For the text-containing cell, return its midpoint in [X, Y] coordinate format. 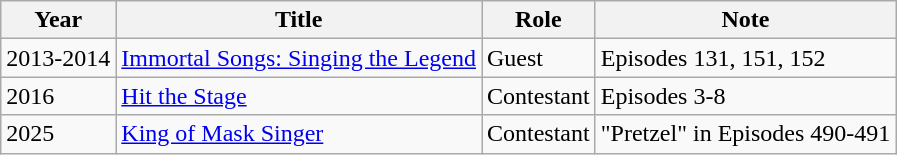
Guest [539, 58]
Episodes 3-8 [746, 96]
2016 [58, 96]
Title [299, 20]
Episodes 131, 151, 152 [746, 58]
Hit the Stage [299, 96]
2025 [58, 134]
King of Mask Singer [299, 134]
Role [539, 20]
Note [746, 20]
Immortal Songs: Singing the Legend [299, 58]
"Pretzel" in Episodes 490-491 [746, 134]
2013-2014 [58, 58]
Year [58, 20]
